Scan for the cell matching the given text and deliver its [x, y] coordinate at center. 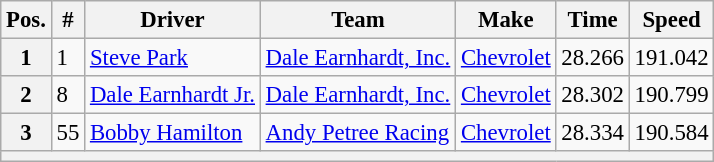
Pos. [26, 20]
28.334 [592, 133]
2 [26, 95]
Dale Earnhardt Jr. [173, 95]
Driver [173, 20]
190.584 [672, 133]
# [68, 20]
55 [68, 133]
Speed [672, 20]
Andy Petree Racing [358, 133]
Team [358, 20]
190.799 [672, 95]
8 [68, 95]
Time [592, 20]
3 [26, 133]
Steve Park [173, 58]
Make [506, 20]
Bobby Hamilton [173, 133]
28.302 [592, 95]
191.042 [672, 58]
28.266 [592, 58]
